Identify which cell holds the provided text, then report its [x, y] central coordinate. 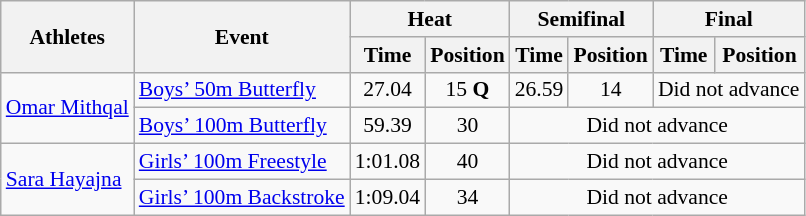
1:01.08 [388, 162]
Boys’ 50m Butterfly [242, 90]
26.59 [540, 90]
Boys’ 100m Butterfly [242, 126]
Athletes [68, 36]
15 Q [467, 90]
14 [610, 90]
27.04 [388, 90]
Final [729, 19]
40 [467, 162]
Semifinal [582, 19]
Sara Hayajna [68, 180]
59.39 [388, 126]
Girls’ 100m Backstroke [242, 197]
Event [242, 36]
Heat [430, 19]
Omar Mithqal [68, 108]
30 [467, 126]
Girls’ 100m Freestyle [242, 162]
1:09.04 [388, 197]
34 [467, 197]
